Provide the (X, Y) coordinate of the cell's center where the given text is located.  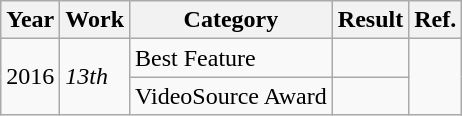
VideoSource Award (232, 96)
13th (95, 77)
Work (95, 20)
Year (30, 20)
Result (370, 20)
Best Feature (232, 58)
2016 (30, 77)
Ref. (436, 20)
Category (232, 20)
